From the cell containing the given text, extract its center point as [X, Y] coordinate. 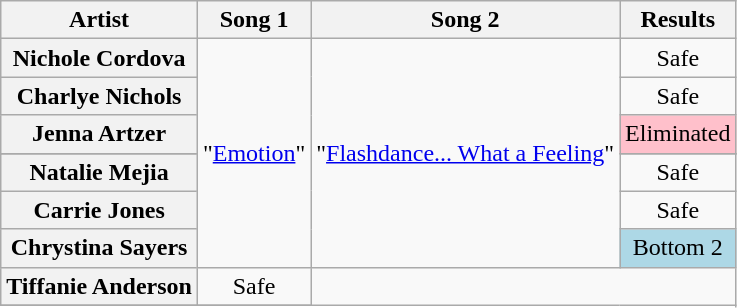
Nichole Cordova [100, 58]
Results [678, 20]
Jenna Artzer [100, 134]
Bottom 2 [678, 248]
Tiffanie Anderson [100, 286]
"Flashdance... What a Feeling" [466, 153]
Eliminated [678, 134]
Chrystina Sayers [100, 248]
Artist [100, 20]
Song 2 [466, 20]
Natalie Mejia [100, 172]
Song 1 [254, 20]
Carrie Jones [100, 210]
Charlye Nichols [100, 96]
"Emotion" [254, 153]
